Search for the cell housing the specified text and yield its [X, Y] center coordinate. 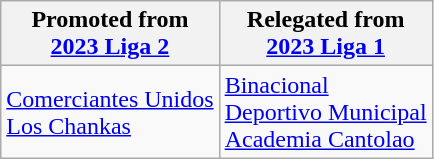
Comerciantes Unidos Los Chankas [110, 112]
Relegated from2023 Liga 1 [326, 34]
Binacional Deportivo Municipal Academia Cantolao [326, 112]
Promoted from2023 Liga 2 [110, 34]
